For the text-containing cell, return its midpoint in (X, Y) coordinate format. 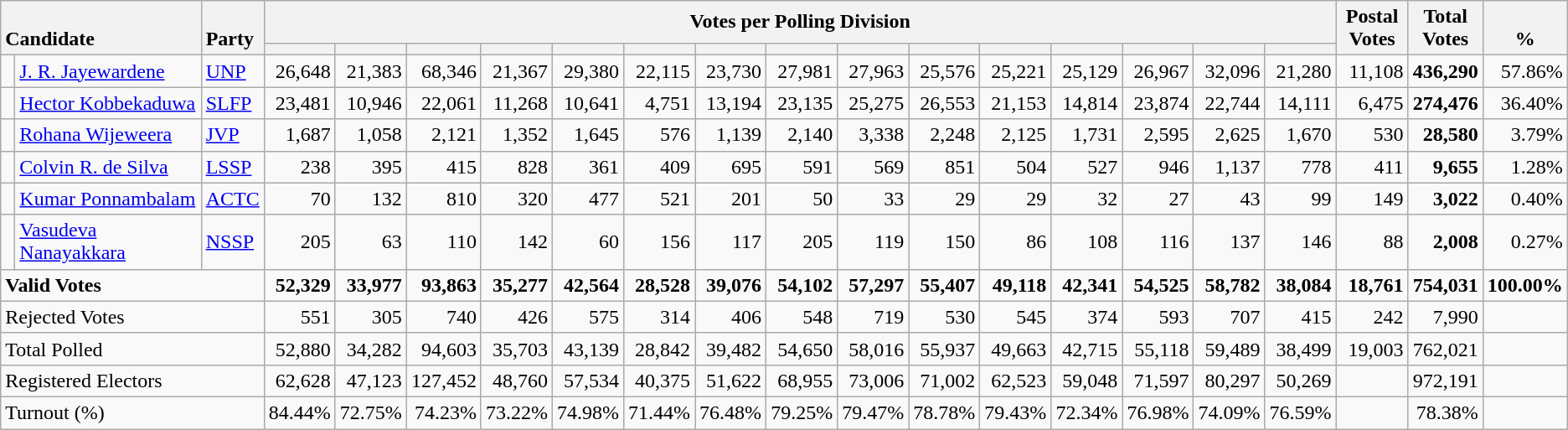
50 (802, 199)
2,008 (1446, 241)
13,194 (730, 103)
54,102 (802, 285)
504 (1015, 167)
137 (1230, 241)
395 (370, 167)
52,880 (300, 349)
74.23% (444, 412)
Colvin R. de Silva (108, 167)
SLFP (233, 103)
74.98% (588, 412)
2,248 (945, 135)
40,375 (660, 381)
156 (660, 241)
25,221 (1015, 71)
11,268 (516, 103)
72.34% (1087, 412)
778 (1300, 167)
18,761 (1372, 285)
79.43% (1015, 412)
Total Votes (1446, 28)
4,751 (660, 103)
Rohana Wijeweera (108, 135)
32,096 (1230, 71)
27,963 (873, 71)
149 (1372, 199)
406 (730, 317)
545 (1015, 317)
78.78% (945, 412)
26,648 (300, 71)
21,280 (1300, 71)
2,140 (802, 135)
116 (1158, 241)
411 (1372, 167)
54,650 (802, 349)
0.40% (1524, 199)
88 (1372, 241)
NSSP (233, 241)
62,628 (300, 381)
58,016 (873, 349)
39,076 (730, 285)
127,452 (444, 381)
71,002 (945, 381)
361 (588, 167)
68,346 (444, 71)
29,380 (588, 71)
146 (1300, 241)
108 (1087, 241)
695 (730, 167)
238 (300, 167)
10,641 (588, 103)
22,115 (660, 71)
1.28% (1524, 167)
42,341 (1087, 285)
22,061 (444, 103)
84.44% (300, 412)
35,277 (516, 285)
72.75% (370, 412)
63 (370, 241)
100.00% (1524, 285)
49,663 (1015, 349)
Valid Votes (132, 285)
59,048 (1087, 381)
28,528 (660, 285)
Total Polled (132, 349)
14,111 (1300, 103)
35,703 (516, 349)
521 (660, 199)
74.09% (1230, 412)
36.40% (1524, 103)
55,118 (1158, 349)
48,760 (516, 381)
110 (444, 241)
33 (873, 199)
71,597 (1158, 381)
J. R. Jayewardene (108, 71)
575 (588, 317)
Hector Kobbekaduwa (108, 103)
49,118 (1015, 285)
409 (660, 167)
58,782 (1230, 285)
% (1524, 28)
21,383 (370, 71)
1,645 (588, 135)
57,534 (588, 381)
1,058 (370, 135)
14,814 (1087, 103)
740 (444, 317)
80,297 (1230, 381)
60 (588, 241)
1,139 (730, 135)
38,499 (1300, 349)
150 (945, 241)
2,121 (444, 135)
201 (730, 199)
1,137 (1230, 167)
78.38% (1446, 412)
Turnout (%) (132, 412)
73.22% (516, 412)
ACTC (233, 199)
70 (300, 199)
3.79% (1524, 135)
Registered Electors (132, 381)
1,687 (300, 135)
593 (1158, 317)
1,670 (1300, 135)
47,123 (370, 381)
754,031 (1446, 285)
Party (233, 28)
242 (1372, 317)
27 (1158, 199)
99 (1300, 199)
42,715 (1087, 349)
21,153 (1015, 103)
142 (516, 241)
3,338 (873, 135)
972,191 (1446, 381)
274,476 (1446, 103)
43 (1230, 199)
86 (1015, 241)
119 (873, 241)
2,625 (1230, 135)
9,655 (1446, 167)
2,125 (1015, 135)
25,129 (1087, 71)
0.27% (1524, 241)
76.48% (730, 412)
51,622 (730, 381)
94,603 (444, 349)
436,290 (1446, 71)
19,003 (1372, 349)
42,564 (588, 285)
23,135 (802, 103)
132 (370, 199)
11,108 (1372, 71)
57.86% (1524, 71)
23,874 (1158, 103)
25,576 (945, 71)
55,937 (945, 349)
576 (660, 135)
28,842 (660, 349)
305 (370, 317)
477 (588, 199)
93,863 (444, 285)
76.98% (1158, 412)
26,553 (945, 103)
LSSP (233, 167)
851 (945, 167)
320 (516, 199)
374 (1087, 317)
55,407 (945, 285)
3,022 (1446, 199)
62,523 (1015, 381)
707 (1230, 317)
591 (802, 167)
54,525 (1158, 285)
719 (873, 317)
33,977 (370, 285)
59,489 (1230, 349)
Votes per Polling Division (800, 22)
6,475 (1372, 103)
762,021 (1446, 349)
Candidate (101, 28)
52,329 (300, 285)
Rejected Votes (132, 317)
Kumar Ponnambalam (108, 199)
117 (730, 241)
25,275 (873, 103)
1,352 (516, 135)
1,731 (1087, 135)
79.25% (802, 412)
34,282 (370, 349)
71.44% (660, 412)
32 (1087, 199)
PostalVotes (1372, 28)
UNP (233, 71)
68,955 (802, 381)
22,744 (1230, 103)
79.47% (873, 412)
569 (873, 167)
7,990 (1446, 317)
2,595 (1158, 135)
828 (516, 167)
23,481 (300, 103)
23,730 (730, 71)
Vasudeva Nanayakkara (108, 241)
946 (1158, 167)
43,139 (588, 349)
810 (444, 199)
76.59% (1300, 412)
JVP (233, 135)
551 (300, 317)
10,946 (370, 103)
50,269 (1300, 381)
548 (802, 317)
26,967 (1158, 71)
39,482 (730, 349)
28,580 (1446, 135)
38,084 (1300, 285)
27,981 (802, 71)
57,297 (873, 285)
73,006 (873, 381)
21,367 (516, 71)
426 (516, 317)
314 (660, 317)
527 (1087, 167)
